Find where the given text appears and provide that cell's center as [x, y] coordinate. 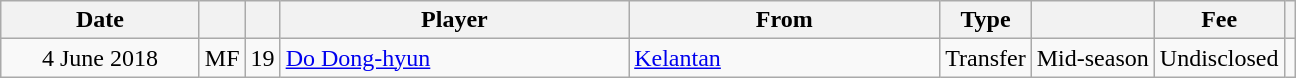
Undisclosed [1219, 58]
Do Dong-hyun [454, 58]
Transfer [986, 58]
From [784, 20]
Type [986, 20]
Fee [1219, 20]
4 June 2018 [100, 58]
MF [222, 58]
Date [100, 20]
19 [262, 58]
Player [454, 20]
Kelantan [784, 58]
Mid-season [1092, 58]
